Locate the cell with the specified text and output its [x, y] center coordinate. 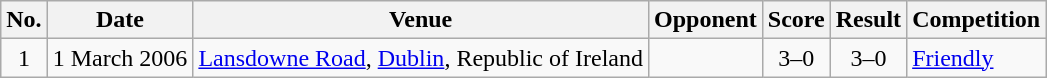
Friendly [976, 58]
Lansdowne Road, Dublin, Republic of Ireland [421, 58]
1 March 2006 [120, 58]
Score [796, 20]
No. [24, 20]
Date [120, 20]
Result [868, 20]
1 [24, 58]
Opponent [706, 20]
Competition [976, 20]
Venue [421, 20]
